Determine the (x, y) coordinate at the center of the cell enclosing the given text.  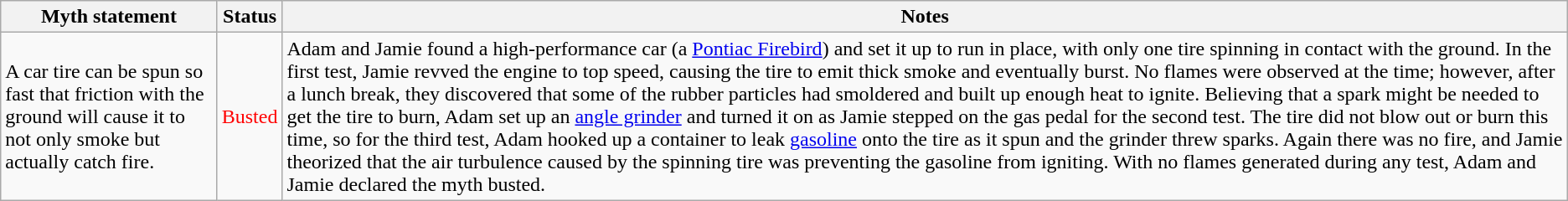
Busted (250, 116)
A car tire can be spun so fast that friction with the ground will cause it to not only smoke but actually catch fire. (109, 116)
Myth statement (109, 17)
Notes (925, 17)
Status (250, 17)
